Identify which cell holds the provided text, then report its (x, y) central coordinate. 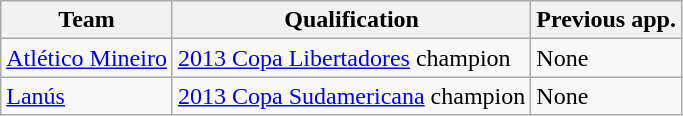
2013 Copa Sudamericana champion (351, 96)
Previous app. (606, 20)
Lanús (87, 96)
Atlético Mineiro (87, 58)
2013 Copa Libertadores champion (351, 58)
Team (87, 20)
Qualification (351, 20)
